From the cell containing the given text, extract its center point as (x, y) coordinate. 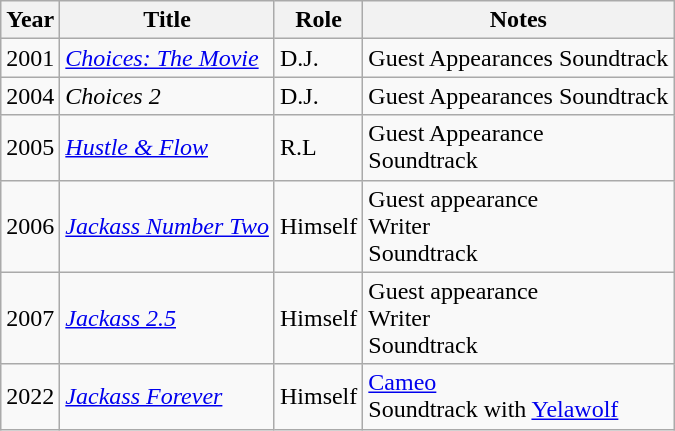
Role (318, 20)
Jackass Forever (168, 396)
R.L (318, 148)
2004 (30, 96)
2005 (30, 148)
CameoSoundtrack with Yelawolf (518, 396)
Jackass Number Two (168, 226)
2007 (30, 318)
2006 (30, 226)
Choices 2 (168, 96)
Year (30, 20)
Title (168, 20)
Notes (518, 20)
2022 (30, 396)
Choices: The Movie (168, 58)
2001 (30, 58)
Guest AppearanceSoundtrack (518, 148)
Hustle & Flow (168, 148)
Jackass 2.5 (168, 318)
